Pinpoint the cell where the given text exists, returning its (x, y) midpoint coordinate. 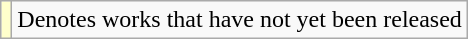
Denotes works that have not yet been released (240, 20)
